From the cell containing the given text, extract its center point as (X, Y) coordinate. 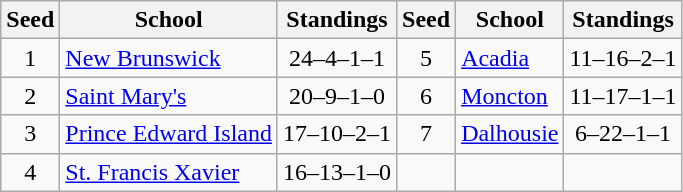
3 (30, 134)
Moncton (510, 96)
St. Francis Xavier (169, 172)
7 (426, 134)
2 (30, 96)
Acadia (510, 58)
20–9–1–0 (336, 96)
6 (426, 96)
24–4–1–1 (336, 58)
4 (30, 172)
Saint Mary's (169, 96)
16–13–1–0 (336, 172)
Prince Edward Island (169, 134)
5 (426, 58)
Dalhousie (510, 134)
New Brunswick (169, 58)
11–17–1–1 (623, 96)
6–22–1–1 (623, 134)
17–10–2–1 (336, 134)
11–16–2–1 (623, 58)
1 (30, 58)
